Pinpoint the cell where the given text exists, returning its (x, y) midpoint coordinate. 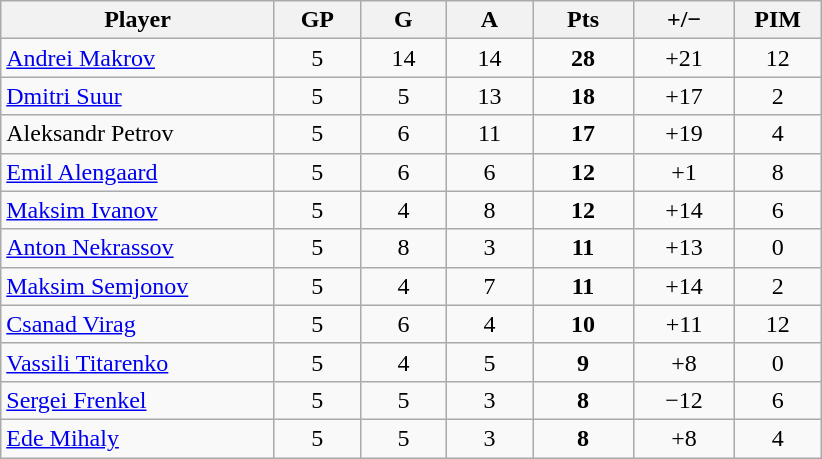
Andrei Makrov (138, 58)
+17 (684, 96)
13 (489, 96)
A (489, 20)
+21 (684, 58)
G (403, 20)
+19 (684, 134)
−12 (684, 400)
Sergei Frenkel (138, 400)
GP (317, 20)
Ede Mihaly (138, 438)
28 (582, 58)
Player (138, 20)
Emil Alengaard (138, 172)
Maksim Ivanov (138, 210)
PIM (778, 20)
+1 (684, 172)
10 (582, 324)
7 (489, 286)
Vassili Titarenko (138, 362)
+/− (684, 20)
Pts (582, 20)
Csanad Virag (138, 324)
Anton Nekrassov (138, 248)
+11 (684, 324)
18 (582, 96)
17 (582, 134)
Aleksandr Petrov (138, 134)
+13 (684, 248)
9 (582, 362)
Dmitri Suur (138, 96)
Maksim Semjonov (138, 286)
